Scan for the cell matching the given text and deliver its [X, Y] coordinate at center. 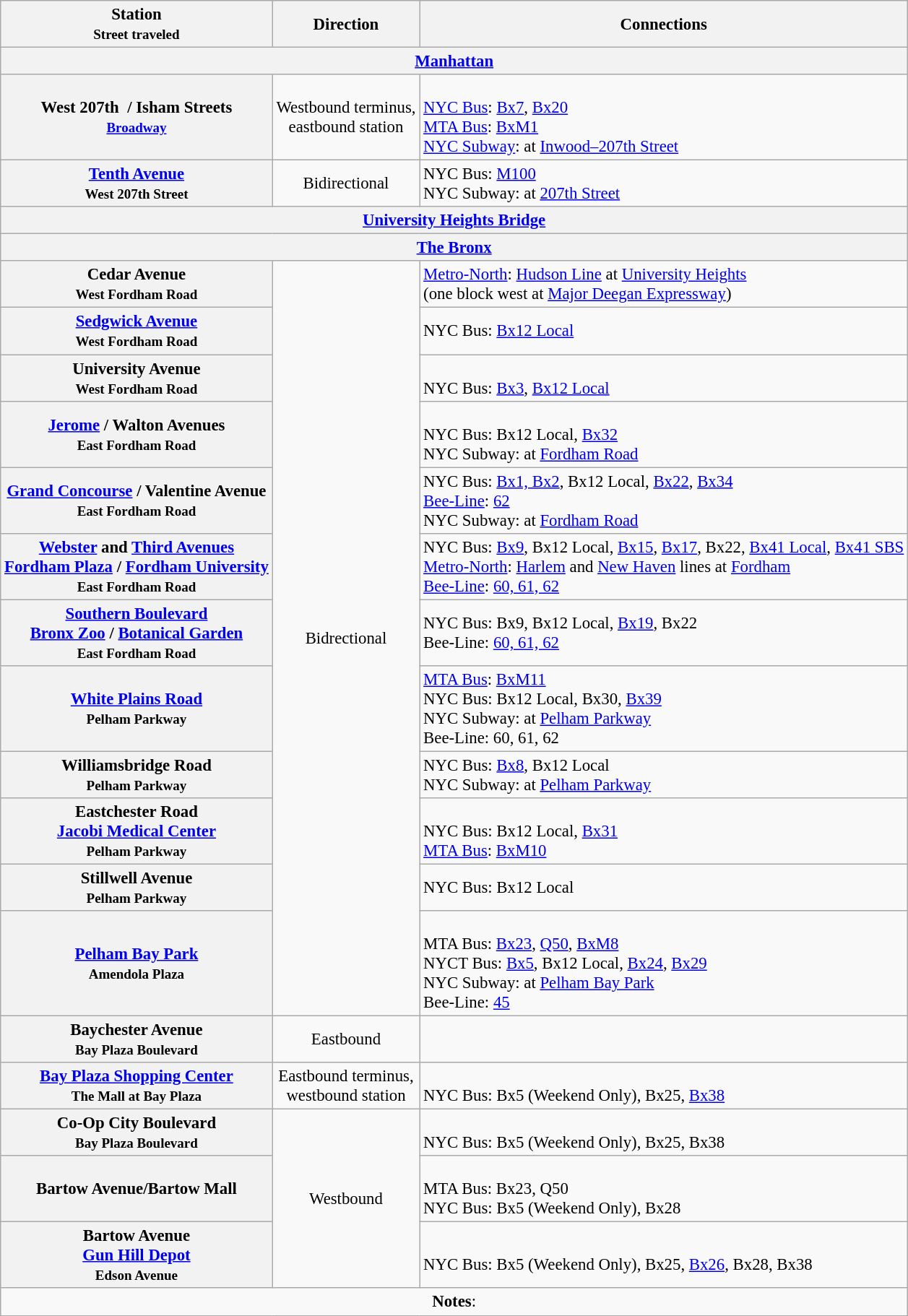
NYC Bus: Bx9, Bx12 Local, Bx19, Bx22Bee-Line: 60, 61, 62 [664, 633]
Eastchester RoadJacobi Medical CenterPelham Parkway [137, 831]
Tenth AvenueWest 207th Street [137, 183]
Bartow AvenueGun Hill DepotEdson Avenue [137, 1255]
University Heights Bridge [454, 220]
Stillwell AvenuePelham Parkway [137, 887]
Notes: [454, 1302]
Eastbound terminus,westbound station [346, 1086]
NYC Bus: Bx9, Bx12 Local, Bx15, Bx17, Bx22, Bx41 Local, Bx41 SBSMetro-North: Harlem and New Haven lines at FordhamBee-Line: 60, 61, 62 [664, 566]
MTA Bus: Bx23, Q50, BxM8NYCT Bus: Bx5, Bx12 Local, Bx24, Bx29NYC Subway: at Pelham Bay ParkBee-Line: 45 [664, 964]
The Bronx [454, 248]
Westbound terminus,eastbound station [346, 117]
Williamsbridge RoadPelham Parkway [137, 774]
Eastbound [346, 1040]
NYC Bus: Bx12 Local, Bx32NYC Subway: at Fordham Road [664, 434]
Webster and Third AvenuesFordham Plaza / Fordham UniversityEast Fordham Road [137, 566]
Grand Concourse / Valentine AvenueEast Fordham Road [137, 501]
NYC Bus: Bx7, Bx20MTA Bus: BxM1NYC Subway: at Inwood–207th Street [664, 117]
White Plains RoadPelham Parkway [137, 709]
Baychester AvenueBay Plaza Boulevard [137, 1040]
Sedgwick Avenue West Fordham Road [137, 331]
West 207th / Isham StreetsBroadway [137, 117]
StationStreet traveled [137, 25]
Southern BoulevardBronx Zoo / Botanical GardenEast Fordham Road [137, 633]
Pelham Bay ParkAmendola Plaza [137, 964]
NYC Bus: Bx8, Bx12 LocalNYC Subway: at Pelham Parkway [664, 774]
Manhattan [454, 61]
Bidirectional [346, 183]
Cedar AvenueWest Fordham Road [137, 285]
NYC Bus: Bx1, Bx2, Bx12 Local, Bx22, Bx34Bee-Line: 62NYC Subway: at Fordham Road [664, 501]
NYC Bus: M100NYC Subway: at 207th Street [664, 183]
MTA Bus: Bx23, Q50NYC Bus: Bx5 (Weekend Only), Bx28 [664, 1189]
NYC Bus: Bx5 (Weekend Only), Bx25, Bx26, Bx28, Bx38 [664, 1255]
Metro-North: Hudson Line at University Heights(one block west at Major Deegan Expressway) [664, 285]
Bidrectional [346, 638]
Co-Op City BoulevardBay Plaza Boulevard [137, 1133]
Bay Plaza Shopping CenterThe Mall at Bay Plaza [137, 1086]
NYC Bus: Bx3, Bx12 Local [664, 378]
Direction [346, 25]
University AvenueWest Fordham Road [137, 378]
Jerome / Walton AvenuesEast Fordham Road [137, 434]
Bartow Avenue/Bartow Mall [137, 1189]
MTA Bus: BxM11NYC Bus: Bx12 Local, Bx30, Bx39NYC Subway: at Pelham ParkwayBee-Line: 60, 61, 62 [664, 709]
NYC Bus: Bx12 Local, Bx31MTA Bus: BxM10 [664, 831]
Connections [664, 25]
Westbound [346, 1199]
